Capture the cell that displays the provided text and extract its (x, y) central coordinate. 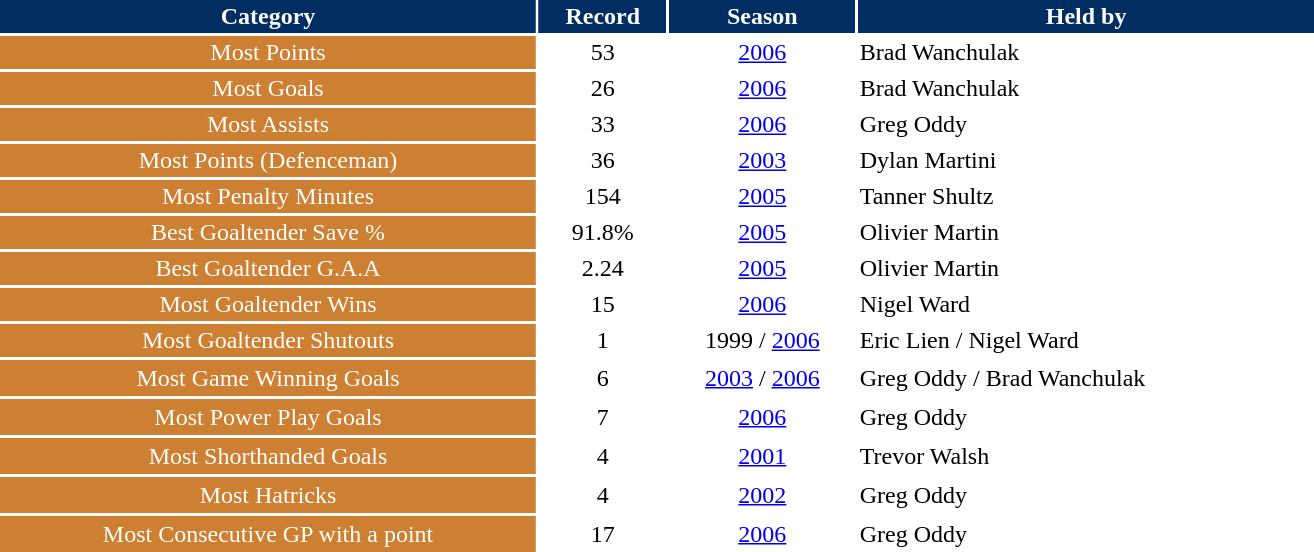
Nigel Ward (1086, 304)
Most Goaltender Shutouts (268, 340)
Most Consecutive GP with a point (268, 534)
91.8% (602, 232)
Most Penalty Minutes (268, 196)
Record (602, 16)
Best Goaltender Save % (268, 232)
2001 (762, 456)
2003 (762, 160)
2003 / 2006 (762, 378)
Most Points (268, 52)
17 (602, 534)
Best Goaltender G.A.A (268, 268)
6 (602, 378)
Tanner Shultz (1086, 196)
1999 / 2006 (762, 340)
Most Goals (268, 88)
2002 (762, 495)
Held by (1086, 16)
7 (602, 417)
33 (602, 124)
Greg Oddy / Brad Wanchulak (1086, 378)
Most Game Winning Goals (268, 378)
53 (602, 52)
36 (602, 160)
15 (602, 304)
Dylan Martini (1086, 160)
Category (268, 16)
Most Shorthanded Goals (268, 456)
26 (602, 88)
Eric Lien / Nigel Ward (1086, 340)
2.24 (602, 268)
Trevor Walsh (1086, 456)
Most Points (Defenceman) (268, 160)
Most Goaltender Wins (268, 304)
Most Hatricks (268, 495)
Most Assists (268, 124)
1 (602, 340)
Most Power Play Goals (268, 417)
Season (762, 16)
154 (602, 196)
